From the cell containing the given text, extract its center point as (X, Y) coordinate. 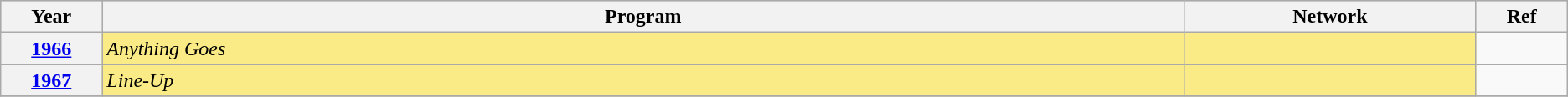
Year (52, 17)
1967 (52, 80)
Line-Up (643, 80)
1966 (52, 48)
Ref (1521, 17)
Anything Goes (643, 48)
Program (643, 17)
Network (1330, 17)
